Scan for the cell matching the given text and deliver its [X, Y] coordinate at center. 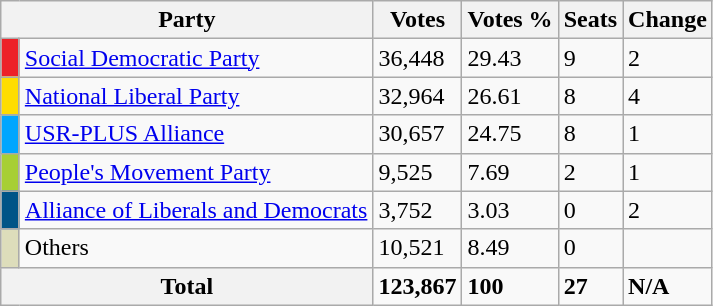
4 [668, 96]
Party [187, 20]
36,448 [418, 58]
100 [510, 286]
3,752 [418, 210]
3.03 [510, 210]
29.43 [510, 58]
National Liberal Party [196, 96]
Votes % [510, 20]
9,525 [418, 172]
N/A [668, 286]
People's Movement Party [196, 172]
USR-PLUS Alliance [196, 134]
Total [187, 286]
Social Democratic Party [196, 58]
8.49 [510, 248]
Alliance of Liberals and Democrats [196, 210]
26.61 [510, 96]
32,964 [418, 96]
27 [590, 286]
9 [590, 58]
7.69 [510, 172]
10,521 [418, 248]
30,657 [418, 134]
Seats [590, 20]
Change [668, 20]
24.75 [510, 134]
Votes [418, 20]
123,867 [418, 286]
Others [196, 248]
